Extract the [X, Y] coordinate from the center of the cell holding the provided text.  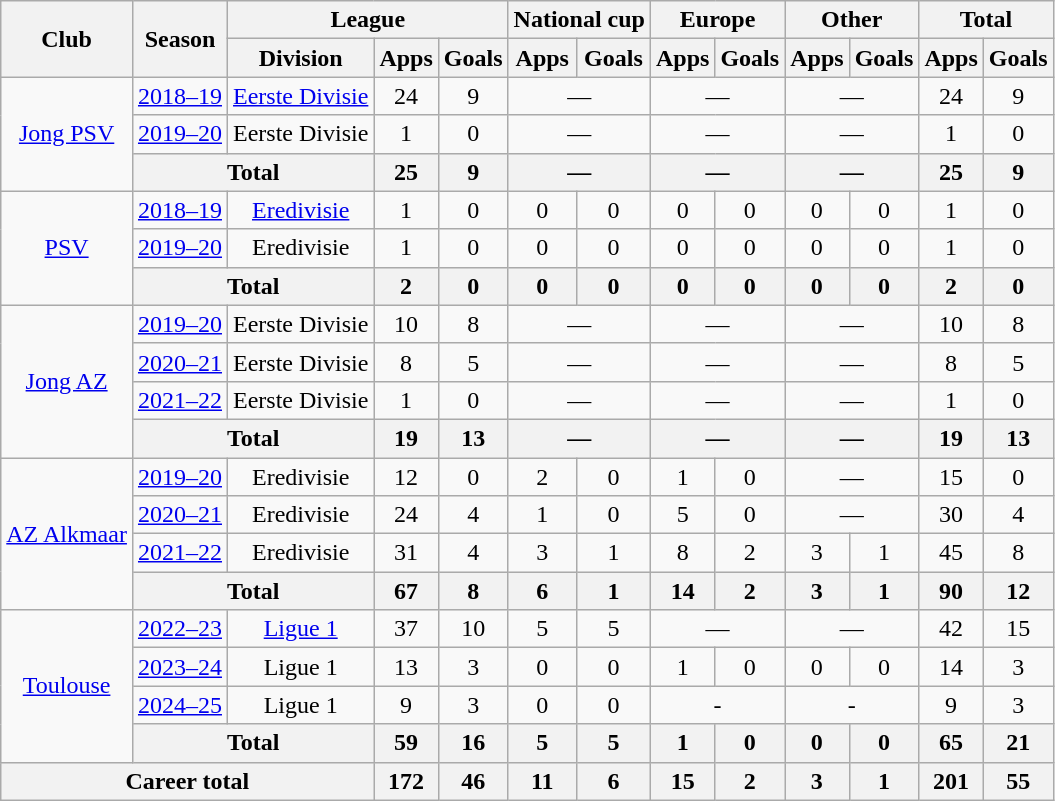
201 [951, 781]
16 [473, 743]
65 [951, 743]
2024–25 [180, 705]
Season [180, 39]
National cup [579, 20]
67 [406, 591]
55 [1018, 781]
45 [951, 553]
59 [406, 743]
Career total [188, 781]
90 [951, 591]
37 [406, 629]
2022–23 [180, 629]
2023–24 [180, 667]
Other [852, 20]
30 [951, 515]
Jong PSV [67, 134]
Jong AZ [67, 381]
PSV [67, 248]
Division [301, 58]
42 [951, 629]
31 [406, 553]
46 [473, 781]
AZ Alkmaar [67, 534]
Club [67, 39]
11 [542, 781]
Toulouse [67, 686]
Europe [717, 20]
League [368, 20]
172 [406, 781]
21 [1018, 743]
